Find where the given text appears and provide that cell's center as (x, y) coordinate. 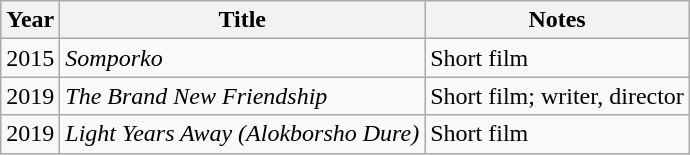
Notes (558, 20)
Somporko (242, 58)
The Brand New Friendship (242, 96)
Title (242, 20)
2015 (30, 58)
Light Years Away (Alokborsho Dure) (242, 134)
Year (30, 20)
Short film; writer, director (558, 96)
